Find where the given text appears and provide that cell's center as [X, Y] coordinate. 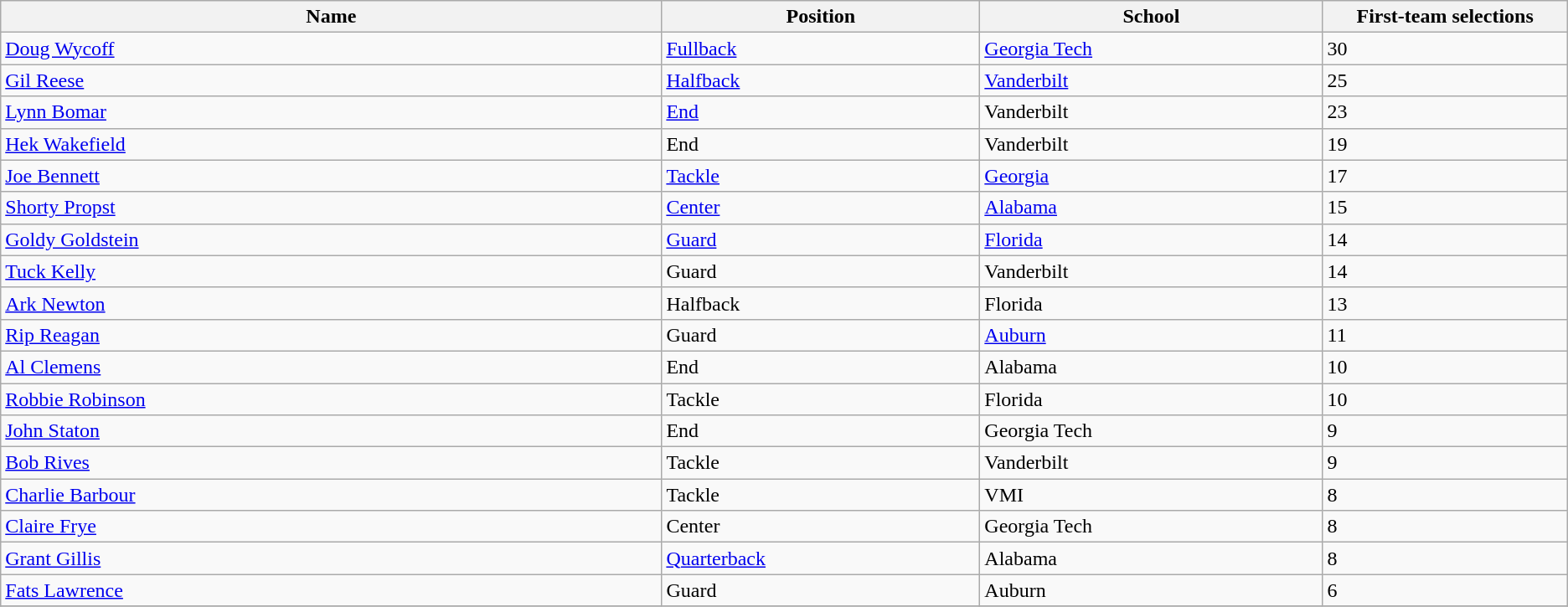
30 [1445, 49]
19 [1445, 144]
Ark Newton [332, 303]
Fats Lawrence [332, 590]
Lynn Bomar [332, 112]
Shorty Propst [332, 208]
First-team selections [1445, 17]
Joe Bennett [332, 176]
Quarterback [821, 558]
Position [821, 17]
Tuck Kelly [332, 271]
17 [1445, 176]
VMI [1151, 495]
Grant Gillis [332, 558]
Georgia [1151, 176]
John Staton [332, 431]
23 [1445, 112]
13 [1445, 303]
25 [1445, 80]
Fullback [821, 49]
6 [1445, 590]
Robbie Robinson [332, 399]
Gil Reese [332, 80]
Bob Rives [332, 463]
Al Clemens [332, 367]
Hek Wakefield [332, 144]
Goldy Goldstein [332, 239]
Rip Reagan [332, 335]
Charlie Barbour [332, 495]
School [1151, 17]
Name [332, 17]
Claire Frye [332, 527]
Doug Wycoff [332, 49]
15 [1445, 208]
11 [1445, 335]
